Detect which cell encompasses the target text, then output its [x, y] center coordinate. 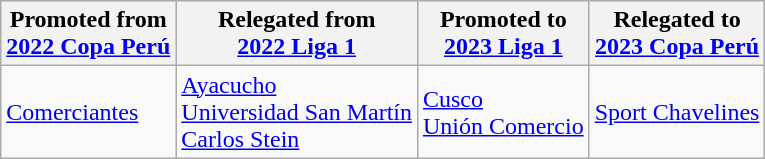
Promoted from2022 Copa Perú [88, 34]
Sport Chavelines [677, 112]
Relegated to2023 Copa Perú [677, 34]
Relegated from2022 Liga 1 [297, 34]
Promoted to2023 Liga 1 [503, 34]
Cusco Unión Comercio [503, 112]
Comerciantes [88, 112]
Ayacucho Universidad San Martín Carlos Stein [297, 112]
